Locate the cell with the specified text and output its [X, Y] center coordinate. 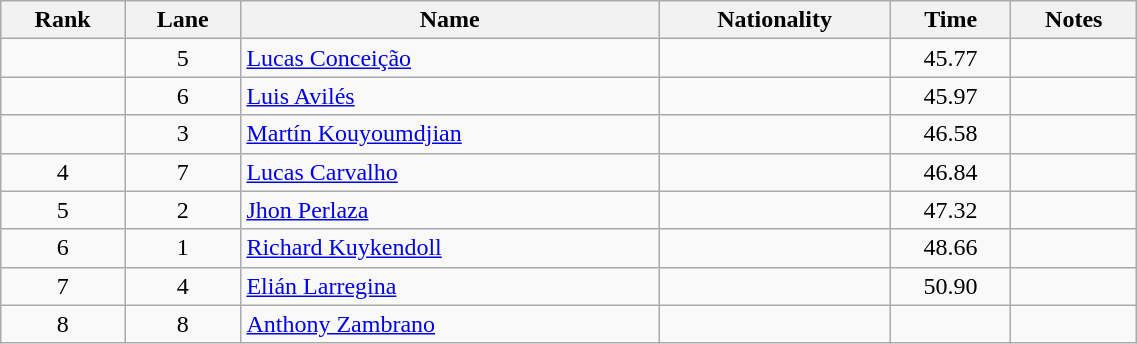
Anthony Zambrano [450, 324]
Lane [183, 20]
46.84 [951, 172]
Richard Kuykendoll [450, 248]
Rank [63, 20]
Martín Kouyoumdjian [450, 134]
3 [183, 134]
Jhon Perlaza [450, 210]
Time [951, 20]
Lucas Carvalho [450, 172]
Luis Avilés [450, 96]
45.77 [951, 58]
46.58 [951, 134]
45.97 [951, 96]
Nationality [775, 20]
48.66 [951, 248]
1 [183, 248]
Lucas Conceição [450, 58]
Notes [1074, 20]
47.32 [951, 210]
2 [183, 210]
Name [450, 20]
Elián Larregina [450, 286]
50.90 [951, 286]
